Find where the given text appears and provide that cell's center as (x, y) coordinate. 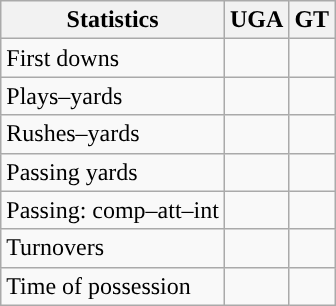
First downs (113, 58)
Plays–yards (113, 96)
GT (312, 20)
Time of possession (113, 286)
Passing: comp–att–int (113, 210)
Rushes–yards (113, 134)
Turnovers (113, 248)
Statistics (113, 20)
Passing yards (113, 172)
UGA (256, 20)
